Search for the cell housing the specified text and yield its [X, Y] center coordinate. 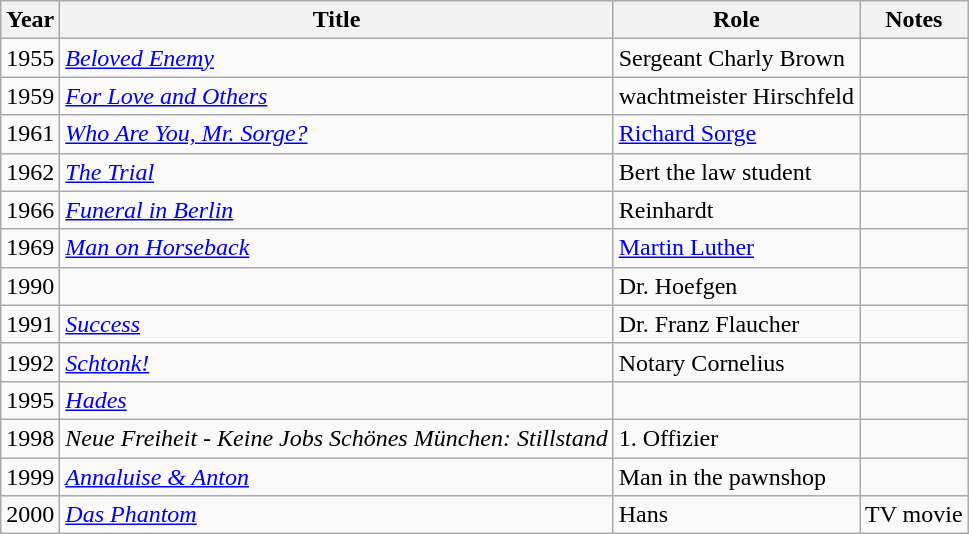
Title [336, 20]
Dr. Hoefgen [736, 286]
Schtonk! [336, 362]
1961 [30, 134]
Beloved Enemy [336, 58]
Success [336, 324]
Who Are You, Mr. Sorge? [336, 134]
1962 [30, 172]
1969 [30, 248]
Neue Freiheit - Keine Jobs Schönes München: Stillstand [336, 438]
Richard Sorge [736, 134]
1992 [30, 362]
1. Offizier [736, 438]
Man in the pawnshop [736, 477]
1966 [30, 210]
Man on Horseback [336, 248]
Bert the law student [736, 172]
Funeral in Berlin [336, 210]
Hades [336, 400]
Sergeant Charly Brown [736, 58]
Notes [914, 20]
1995 [30, 400]
TV movie [914, 515]
Annaluise & Anton [336, 477]
Role [736, 20]
1959 [30, 96]
Year [30, 20]
2000 [30, 515]
Notary Cornelius [736, 362]
Das Phantom [336, 515]
1998 [30, 438]
Reinhardt [736, 210]
Dr. Franz Flaucher [736, 324]
1999 [30, 477]
Martin Luther [736, 248]
1990 [30, 286]
The Trial [336, 172]
wachtmeister Hirschfeld [736, 96]
1955 [30, 58]
For Love and Others [336, 96]
1991 [30, 324]
Hans [736, 515]
